Find where the given text appears and provide that cell's center as [x, y] coordinate. 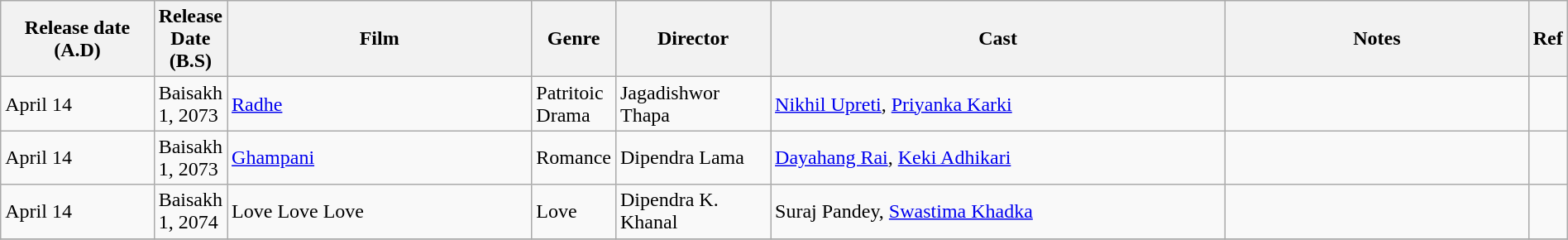
Release date (A.D) [78, 39]
Love [574, 212]
Genre [574, 39]
Patritoic Drama [574, 104]
Nikhil Upreti, Priyanka Karki [998, 104]
Suraj Pandey, Swastima Khadka [998, 212]
Romance [574, 157]
Film [380, 39]
Ghampani [380, 157]
Dipendra K. Khanal [693, 212]
Notes [1378, 39]
Radhe [380, 104]
Cast [998, 39]
Dayahang Rai, Keki Adhikari [998, 157]
Ref [1548, 39]
Jagadishwor Thapa [693, 104]
Dipendra Lama [693, 157]
Release Date (B.S) [190, 39]
Baisakh 1, 2074 [190, 212]
Love Love Love [380, 212]
Director [693, 39]
